Extract the [x, y] coordinate from the center of the cell holding the provided text.  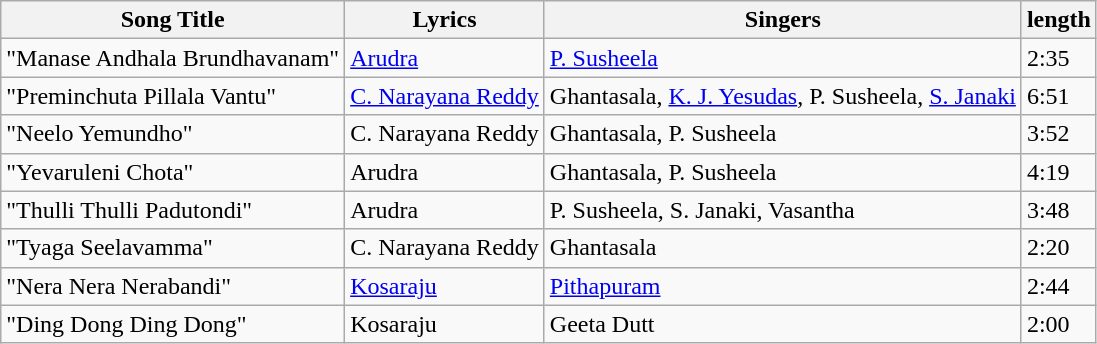
2:35 [1058, 58]
Ghantasala [782, 248]
"Ding Dong Ding Dong" [173, 324]
4:19 [1058, 172]
2:20 [1058, 248]
Geeta Dutt [782, 324]
Pithapuram [782, 286]
"Tyaga Seelavamma" [173, 248]
3:52 [1058, 134]
2:44 [1058, 286]
"Preminchuta Pillala Vantu" [173, 96]
"Thulli Thulli Padutondi" [173, 210]
Singers [782, 20]
3:48 [1058, 210]
2:00 [1058, 324]
6:51 [1058, 96]
Ghantasala, K. J. Yesudas, P. Susheela, S. Janaki [782, 96]
"Neelo Yemundho" [173, 134]
"Yevaruleni Chota" [173, 172]
length [1058, 20]
Lyrics [445, 20]
P. Susheela [782, 58]
"Manase Andhala Brundhavanam" [173, 58]
Song Title [173, 20]
"Nera Nera Nerabandi" [173, 286]
P. Susheela, S. Janaki, Vasantha [782, 210]
